Determine the (x, y) coordinate at the center of the cell enclosing the given text.  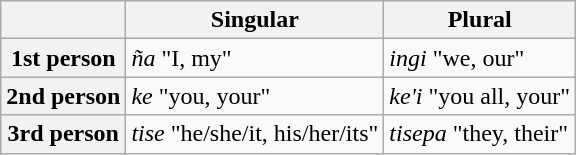
Plural (480, 20)
2nd person (64, 96)
ke'i "you all, your" (480, 96)
tisepa "they, their" (480, 134)
ña "I, my" (255, 58)
tise "he/she/it, his/her/its" (255, 134)
Singular (255, 20)
ke "you, your" (255, 96)
1st person (64, 58)
ingi "we, our" (480, 58)
3rd person (64, 134)
